Identify which cell holds the provided text, then report its [x, y] central coordinate. 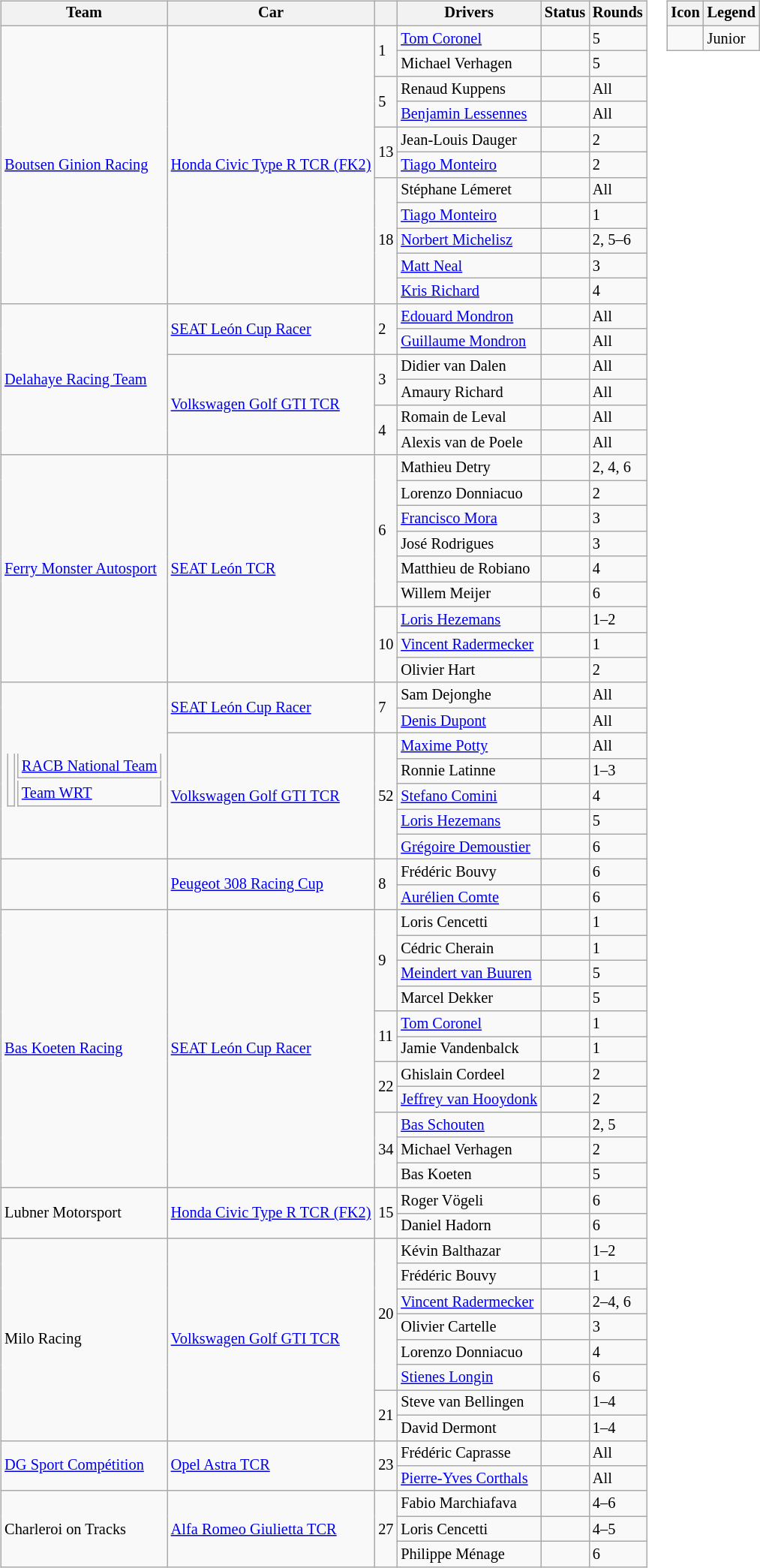
Alexis van de Poele [469, 443]
Boutsen Ginion Racing [84, 164]
Frédéric Caprasse [469, 1453]
RACB National Team [89, 766]
27 [386, 1528]
Steve van Bellingen [469, 1403]
Alfa Romeo Giulietta TCR [272, 1528]
Amaury Richard [469, 392]
18 [386, 240]
Jean-Louis Dauger [469, 140]
Fabio Marchiafava [469, 1503]
Ferry Monster Autosport [84, 569]
21 [386, 1416]
Jamie Vandenbalck [469, 1049]
Meindert van Buuren [469, 974]
11 [386, 1036]
Stéphane Lémeret [469, 190]
Olivier Cartelle [469, 1327]
Drivers [469, 14]
David Dermont [469, 1428]
10 [386, 644]
2–4, 6 [618, 1302]
Jeffrey van Hooydonk [469, 1100]
22 [386, 1087]
Didier van Dalen [469, 367]
Aurélien Comte [469, 898]
Ghislain Cordeel [469, 1074]
Rounds [618, 14]
Milo Racing [84, 1339]
Status [565, 14]
20 [386, 1314]
Ronnie Latinne [469, 771]
Norbert Michelisz [469, 241]
Sam Dejonghe [469, 695]
Matthieu de Robiano [469, 569]
Pierre-Yves Corthals [469, 1479]
Stefano Comini [469, 796]
2, 4, 6 [618, 468]
SEAT León TCR [272, 569]
Delahaye Racing Team [84, 380]
Legend [731, 14]
Benjamin Lessennes [469, 114]
Francisco Mora [469, 519]
Cédric Cherain [469, 948]
Marcel Dekker [469, 998]
Kévin Balthazar [469, 1251]
Matt Neal [469, 266]
34 [386, 1150]
Renaud Kuppens [469, 89]
Bas Koeten [469, 1175]
7 [386, 707]
23 [386, 1465]
2, 5 [618, 1125]
RACB National Team Team WRT [84, 771]
52 [386, 796]
Peugeot 308 Racing Cup [272, 884]
4–6 [618, 1503]
DG Sport Compétition [84, 1465]
8 [386, 884]
Romain de Leval [469, 417]
2, 5–6 [618, 241]
Kris Richard [469, 291]
9 [386, 961]
Team WRT [89, 794]
José Rodrigues [469, 543]
Team [84, 14]
Lubner Motorsport [84, 1213]
Grégoire Demoustier [469, 847]
Bas Schouten [469, 1125]
13 [386, 152]
Opel Astra TCR [272, 1465]
Mathieu Detry [469, 468]
Maxime Potty [469, 746]
Stienes Longin [469, 1377]
Icon [685, 14]
Philippe Ménage [469, 1554]
Guillaume Mondron [469, 342]
Car [272, 14]
Bas Koeten Racing [84, 1049]
1–3 [618, 771]
4–5 [618, 1529]
Willem Meijer [469, 594]
Daniel Hadorn [469, 1226]
Edouard Mondron [469, 317]
Roger Vögeli [469, 1200]
Charleroi on Tracks [84, 1528]
Junior [731, 38]
Denis Dupont [469, 721]
15 [386, 1213]
Olivier Hart [469, 670]
